Find where the given text appears and provide that cell's center as (x, y) coordinate. 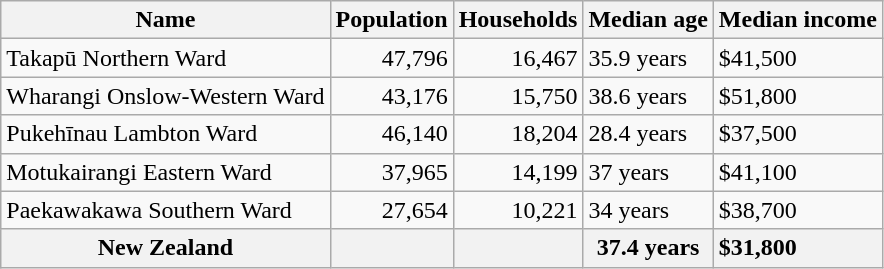
$41,100 (798, 172)
Population (392, 20)
10,221 (518, 210)
37.4 years (648, 248)
$31,800 (798, 248)
New Zealand (166, 248)
$38,700 (798, 210)
Median income (798, 20)
Paekawakawa Southern Ward (166, 210)
38.6 years (648, 96)
28.4 years (648, 134)
15,750 (518, 96)
$51,800 (798, 96)
16,467 (518, 58)
Households (518, 20)
Median age (648, 20)
27,654 (392, 210)
$37,500 (798, 134)
47,796 (392, 58)
Pukehīnau Lambton Ward (166, 134)
43,176 (392, 96)
37 years (648, 172)
37,965 (392, 172)
Wharangi Onslow-Western Ward (166, 96)
46,140 (392, 134)
$41,500 (798, 58)
18,204 (518, 134)
34 years (648, 210)
Takapū Northern Ward (166, 58)
14,199 (518, 172)
Name (166, 20)
35.9 years (648, 58)
Motukairangi Eastern Ward (166, 172)
